Extract the [X, Y] coordinate from the center of the cell holding the provided text.  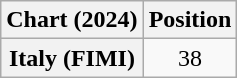
Italy (FIMI) [72, 58]
Chart (2024) [72, 20]
38 [190, 58]
Position [190, 20]
